Output the [x, y] coordinate of the center of the cell containing the given text.  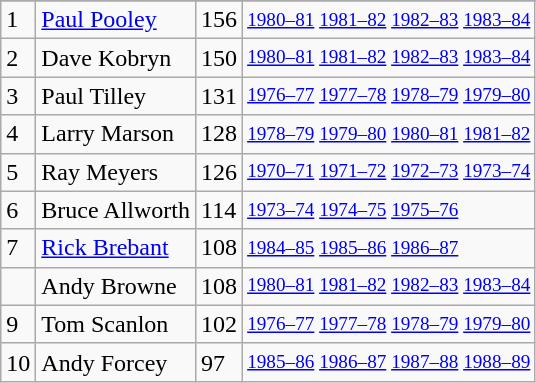
1984–85 1985–86 1986–87 [389, 248]
1973–74 1974–75 1975–76 [389, 210]
6 [18, 210]
97 [220, 362]
Andy Browne [116, 286]
5 [18, 172]
Ray Meyers [116, 172]
102 [220, 324]
3 [18, 96]
9 [18, 324]
156 [220, 20]
150 [220, 58]
131 [220, 96]
10 [18, 362]
1 [18, 20]
2 [18, 58]
Rick Brebant [116, 248]
Paul Pooley [116, 20]
Paul Tilley [116, 96]
Larry Marson [116, 134]
1978–79 1979–80 1980–81 1981–82 [389, 134]
128 [220, 134]
Andy Forcey [116, 362]
Bruce Allworth [116, 210]
1970–71 1971–72 1972–73 1973–74 [389, 172]
4 [18, 134]
114 [220, 210]
Tom Scanlon [116, 324]
126 [220, 172]
7 [18, 248]
Dave Kobryn [116, 58]
1985–86 1986–87 1987–88 1988–89 [389, 362]
